Pinpoint the cell where the given text exists, returning its (x, y) midpoint coordinate. 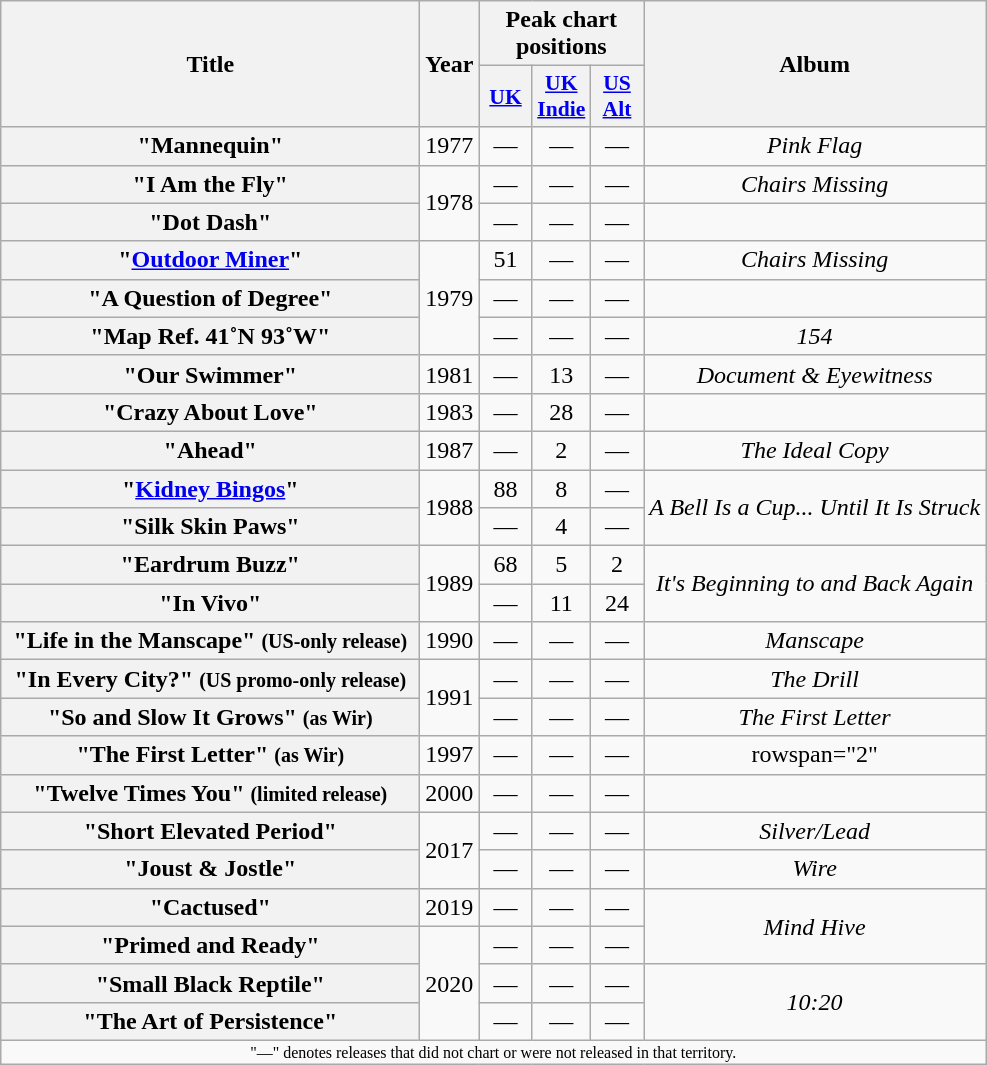
1977 (450, 146)
51 (506, 260)
Album (815, 64)
"Eardrum Buzz" (210, 565)
"Crazy About Love" (210, 412)
68 (506, 565)
8 (561, 489)
Document & Eyewitness (815, 374)
"So and Slow It Grows" (as Wir) (210, 717)
"Small Black Reptile" (210, 983)
UKIndie (561, 96)
1997 (450, 755)
rowspan="2" (815, 755)
2000 (450, 793)
The First Letter (815, 717)
Pink Flag (815, 146)
4 (561, 527)
5 (561, 565)
A Bell Is a Cup... Until It Is Struck (815, 508)
UK (506, 96)
1983 (450, 412)
Wire (815, 869)
"Primed and Ready" (210, 945)
"Kidney Bingos" (210, 489)
154 (815, 336)
1981 (450, 374)
13 (561, 374)
"Our Swimmer" (210, 374)
Title (210, 64)
Manscape (815, 641)
It's Beginning to and Back Again (815, 584)
"Cactused" (210, 907)
1991 (450, 698)
"Mannequin" (210, 146)
"Dot Dash" (210, 222)
"In Vivo" (210, 603)
2020 (450, 983)
"I Am the Fly" (210, 184)
"In Every City?" (US promo-only release) (210, 679)
1989 (450, 584)
2019 (450, 907)
The Drill (815, 679)
"The First Letter" (as Wir) (210, 755)
"Twelve Times You" (limited release) (210, 793)
"Map Ref. 41˚N 93˚W" (210, 336)
1978 (450, 203)
Peak chart positions (562, 34)
11 (561, 603)
88 (506, 489)
24 (616, 603)
"Ahead" (210, 450)
The Ideal Copy (815, 450)
1979 (450, 298)
2017 (450, 850)
"—" denotes releases that did not chart or were not released in that territory. (494, 1052)
"Life in the Manscape" (US-only release) (210, 641)
US Alt (616, 96)
"A Question of Degree" (210, 298)
Mind Hive (815, 926)
Year (450, 64)
"Outdoor Miner" (210, 260)
"Silk Skin Paws" (210, 527)
10:20 (815, 1002)
"Joust & Jostle" (210, 869)
28 (561, 412)
Silver/Lead (815, 831)
"The Art of Persistence" (210, 1021)
1987 (450, 450)
1990 (450, 641)
"Short Elevated Period" (210, 831)
1988 (450, 508)
